Extract the (X, Y) coordinate from the center of the cell holding the provided text.  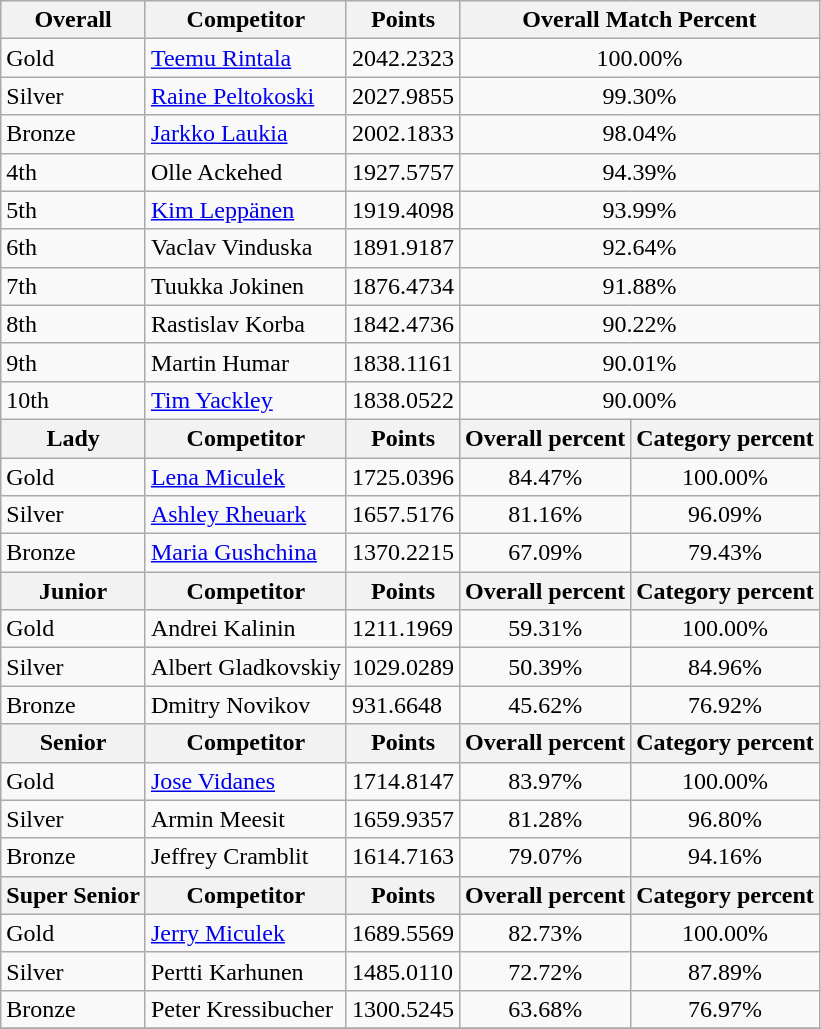
Vaclav Vinduska (246, 248)
Jerry Miculek (246, 933)
Junior (74, 591)
Jose Vidanes (246, 781)
1891.9187 (402, 248)
Overall (74, 20)
Lena Miculek (246, 477)
Jeffrey Cramblit (246, 857)
96.09% (726, 515)
2002.1833 (402, 134)
94.39% (640, 172)
9th (74, 362)
2027.9855 (402, 96)
Tuukka Jokinen (246, 286)
Super Senior (74, 895)
79.07% (546, 857)
5th (74, 210)
Rastislav Korba (246, 324)
99.30% (640, 96)
Pertti Karhunen (246, 971)
84.47% (546, 477)
1614.7163 (402, 857)
Andrei Kalinin (246, 629)
Lady (74, 438)
84.96% (726, 667)
4th (74, 172)
72.72% (546, 971)
Kim Leppänen (246, 210)
90.22% (640, 324)
2042.2323 (402, 58)
Martin Humar (246, 362)
79.43% (726, 553)
93.99% (640, 210)
Peter Kressibucher (246, 1009)
Dmitry Novikov (246, 705)
1876.4734 (402, 286)
91.88% (640, 286)
1657.5176 (402, 515)
1370.2215 (402, 553)
Armin Meesit (246, 819)
Overall Match Percent (640, 20)
10th (74, 400)
Olle Ackehed (246, 172)
1919.4098 (402, 210)
76.92% (726, 705)
59.31% (546, 629)
1029.0289 (402, 667)
63.68% (546, 1009)
76.97% (726, 1009)
81.28% (546, 819)
96.80% (726, 819)
8th (74, 324)
67.09% (546, 553)
1659.9357 (402, 819)
50.39% (546, 667)
Senior (74, 743)
1211.1969 (402, 629)
6th (74, 248)
Albert Gladkovskiy (246, 667)
45.62% (546, 705)
81.16% (546, 515)
1927.5757 (402, 172)
Tim Yackley (246, 400)
Jarkko Laukia (246, 134)
90.00% (640, 400)
1842.4736 (402, 324)
92.64% (640, 248)
83.97% (546, 781)
1714.8147 (402, 781)
1689.5569 (402, 933)
98.04% (640, 134)
1838.0522 (402, 400)
1725.0396 (402, 477)
87.89% (726, 971)
1838.1161 (402, 362)
82.73% (546, 933)
Maria Gushchina (246, 553)
Teemu Rintala (246, 58)
1485.0110 (402, 971)
1300.5245 (402, 1009)
7th (74, 286)
94.16% (726, 857)
931.6648 (402, 705)
Raine Peltokoski (246, 96)
90.01% (640, 362)
Ashley Rheuark (246, 515)
